Extract the (x, y) coordinate from the center of the cell holding the provided text.  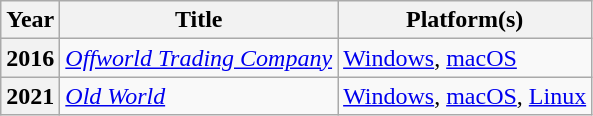
2021 (30, 96)
Windows, macOS (465, 58)
Windows, macOS, Linux (465, 96)
Year (30, 20)
Offworld Trading Company (199, 58)
Old World (199, 96)
2016 (30, 58)
Title (199, 20)
Platform(s) (465, 20)
